From the cell containing the given text, extract its center point as (x, y) coordinate. 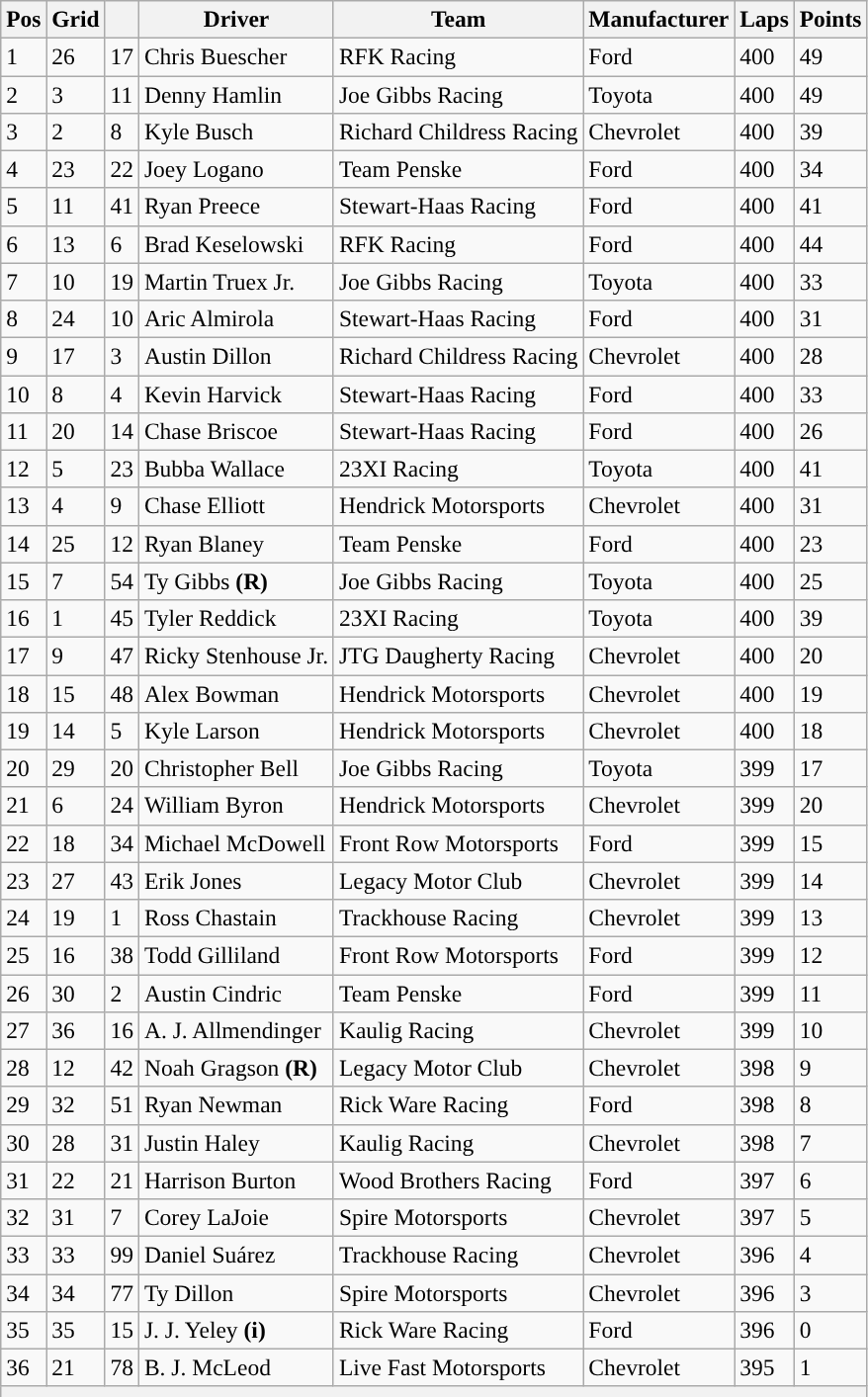
Ryan Preece (235, 207)
Ty Gibbs (R) (235, 581)
A. J. Allmendinger (235, 1030)
0 (830, 1330)
Kyle Busch (235, 131)
Wood Brothers Racing (458, 1180)
Michael McDowell (235, 843)
Ricky Stenhouse Jr. (235, 655)
Kyle Larson (235, 731)
Ross Chastain (235, 917)
45 (122, 618)
Tyler Reddick (235, 618)
Martin Truex Jr. (235, 282)
77 (122, 1292)
54 (122, 581)
Christopher Bell (235, 768)
99 (122, 1255)
Ty Dillon (235, 1292)
Manufacturer (658, 19)
Brad Keselowski (235, 244)
48 (122, 693)
Points (830, 19)
JTG Daugherty Racing (458, 655)
Erik Jones (235, 881)
J. J. Yeley (i) (235, 1330)
Denny Hamlin (235, 94)
Ryan Blaney (235, 544)
Austin Cindric (235, 993)
Bubba Wallace (235, 469)
Joey Logano (235, 169)
38 (122, 955)
B. J. McLeod (235, 1367)
Todd Gilliland (235, 955)
Noah Gragson (R) (235, 1068)
Ryan Newman (235, 1105)
78 (122, 1367)
43 (122, 881)
Chase Briscoe (235, 431)
Corey LaJoie (235, 1217)
Team (458, 19)
Driver (235, 19)
Kevin Harvick (235, 393)
Alex Bowman (235, 693)
Harrison Burton (235, 1180)
395 (765, 1367)
Chase Elliott (235, 506)
Grid (75, 19)
44 (830, 244)
Pos (24, 19)
Justin Haley (235, 1143)
42 (122, 1068)
Aric Almirola (235, 318)
Daniel Suárez (235, 1255)
Laps (765, 19)
William Byron (235, 806)
Chris Buescher (235, 56)
Austin Dillon (235, 356)
51 (122, 1105)
47 (122, 655)
Live Fast Motorsports (458, 1367)
